Search for the cell housing the specified text and yield its [X, Y] center coordinate. 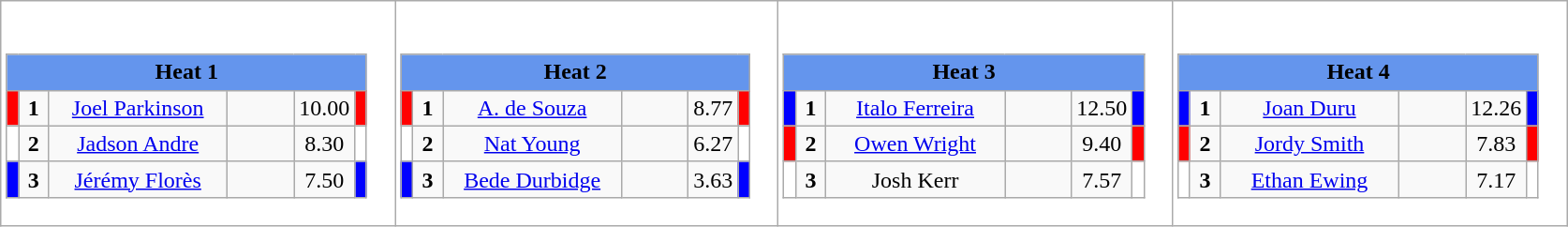
Josh Kerr [916, 179]
Heat 2 1 A. de Souza 8.77 2 Nat Young 6.27 3 Bede Durbidge 3.63 [586, 113]
12.26 [1497, 108]
7.50 [324, 179]
Jérémy Florès [139, 179]
A. de Souza [532, 108]
7.17 [1497, 179]
Joan Duru [1309, 108]
Heat 2 [575, 72]
Joel Parkinson [139, 108]
Ethan Ewing [1309, 179]
Nat Young [532, 144]
Heat 4 [1358, 72]
12.50 [1102, 108]
10.00 [324, 108]
Heat 1 [186, 72]
8.30 [324, 144]
Jordy Smith [1309, 144]
Heat 3 [964, 72]
7.57 [1102, 179]
Heat 3 1 Italo Ferreira 12.50 2 Owen Wright 9.40 3 Josh Kerr 7.57 [976, 113]
Heat 4 1 Joan Duru 12.26 2 Jordy Smith 7.83 3 Ethan Ewing 7.17 [1369, 113]
8.77 [714, 108]
Italo Ferreira [916, 108]
9.40 [1102, 144]
6.27 [714, 144]
Heat 1 1 Joel Parkinson 10.00 2 Jadson Andre 8.30 3 Jérémy Florès 7.50 [199, 113]
Jadson Andre [139, 144]
3.63 [714, 179]
7.83 [1497, 144]
Owen Wright [916, 144]
Bede Durbidge [532, 179]
